From the cell containing the given text, extract its center point as (X, Y) coordinate. 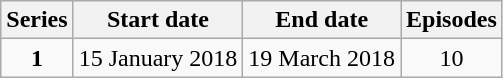
Start date (158, 20)
End date (322, 20)
15 January 2018 (158, 58)
1 (37, 58)
19 March 2018 (322, 58)
Series (37, 20)
10 (452, 58)
Episodes (452, 20)
